Provide the (X, Y) coordinate of the cell's center where the given text is located.  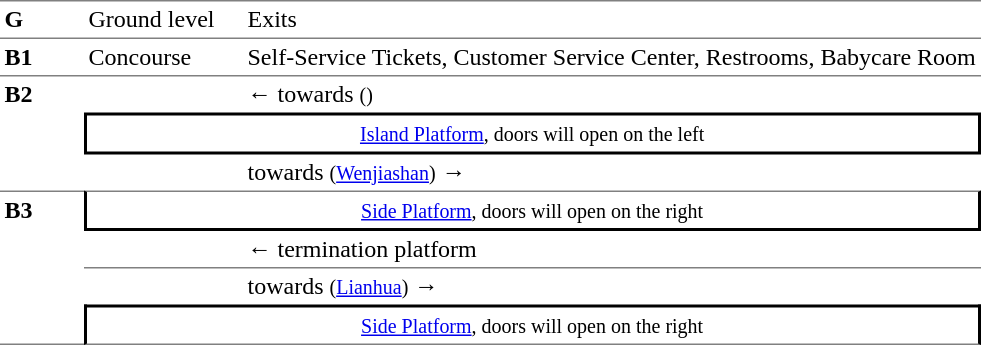
Concourse (164, 58)
B1 (42, 58)
← termination platform (612, 250)
← towards () (612, 94)
B3 (42, 267)
Exits (612, 20)
G (42, 20)
towards (Lianhua) → (612, 286)
towards (Wenjiashan) → (612, 172)
Ground level (164, 20)
Self-Service Tickets, Customer Service Center, Restrooms, Babycare Room (612, 58)
Island Platform, doors will open on the left (532, 133)
B2 (42, 133)
